Provide the (X, Y) coordinate of the cell's center where the given text is located.  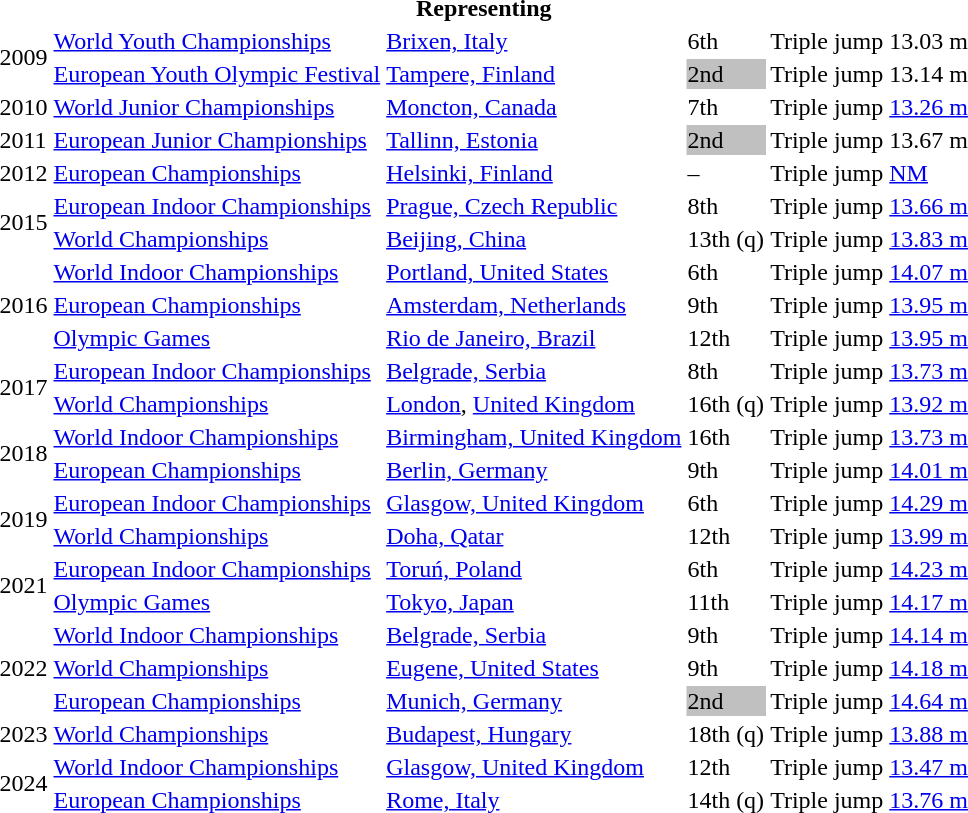
World Youth Championships (217, 41)
London, United Kingdom (534, 404)
Tampere, Finland (534, 74)
16th (726, 437)
Munich, Germany (534, 701)
Doha, Qatar (534, 536)
– (726, 173)
Berlin, Germany (534, 470)
11th (726, 602)
Rio de Janeiro, Brazil (534, 338)
World Junior Championships (217, 107)
Eugene, United States (534, 668)
Prague, Czech Republic (534, 206)
18th (q) (726, 734)
Tokyo, Japan (534, 602)
European Junior Championships (217, 140)
Toruń, Poland (534, 569)
Beijing, China (534, 239)
Birmingham, United Kingdom (534, 437)
Brixen, Italy (534, 41)
Portland, United States (534, 272)
European Youth Olympic Festival (217, 74)
Budapest, Hungary (534, 734)
16th (q) (726, 404)
7th (726, 107)
13th (q) (726, 239)
Tallinn, Estonia (534, 140)
Moncton, Canada (534, 107)
Amsterdam, Netherlands (534, 305)
Helsinki, Finland (534, 173)
